For the text-containing cell, return its midpoint in (x, y) coordinate format. 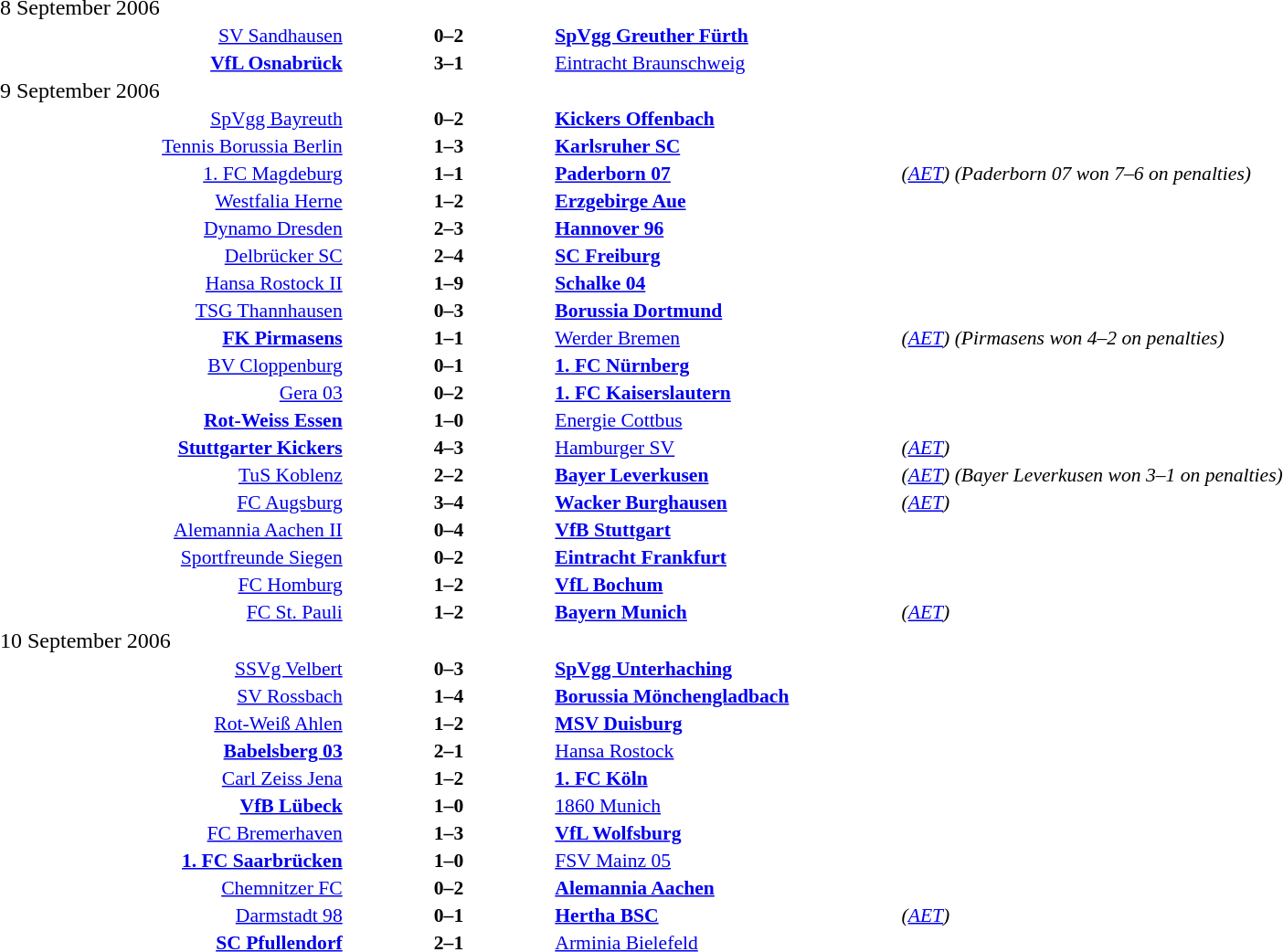
Eintracht Braunschweig (726, 62)
2–1 (450, 751)
Hannover 96 (726, 228)
2–3 (450, 228)
VfL Bochum (726, 585)
Hansa Rostock (726, 751)
3–1 (450, 62)
Kickers Offenbach (726, 119)
MSV Duisburg (726, 724)
Erzgebirge Aue (726, 201)
Bayern Munich (726, 612)
Paderborn 07 (726, 174)
2–2 (450, 475)
Borussia Dortmund (726, 311)
FSV Mainz 05 (726, 861)
1. FC Köln (726, 778)
0–4 (450, 530)
Hertha BSC (726, 915)
VfB Stuttgart (726, 530)
Bayer Leverkusen (726, 475)
Energie Cottbus (726, 420)
Hamburger SV (726, 448)
3–4 (450, 502)
Werder Bremen (726, 338)
1. FC Kaiserslautern (726, 393)
Karlsruher SC (726, 146)
Alemannia Aachen (726, 888)
SpVgg Greuther Fürth (726, 35)
1–9 (450, 283)
Borussia Mönchengladbach (726, 696)
SpVgg Unterhaching (726, 669)
Schalke 04 (726, 283)
SC Freiburg (726, 256)
Wacker Burghausen (726, 502)
1860 Munich (726, 806)
2–4 (450, 256)
Eintracht Frankfurt (726, 557)
1–4 (450, 696)
1. FC Nürnberg (726, 365)
4–3 (450, 448)
VfL Wolfsburg (726, 833)
